Pinpoint the cell where the given text exists, returning its [X, Y] midpoint coordinate. 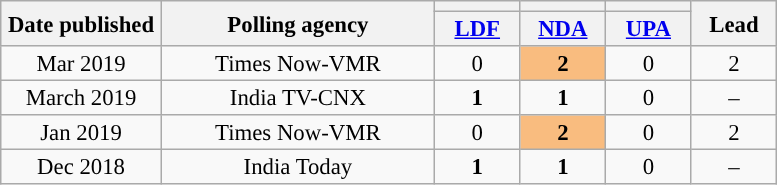
UPA [649, 30]
Polling agency [298, 24]
Mar 2019 [82, 64]
NDA [563, 30]
LDF [477, 30]
March 2019 [82, 98]
India TV-CNX [298, 98]
Lead [734, 24]
Date published [82, 24]
Dec 2018 [82, 168]
India Today [298, 168]
Jan 2019 [82, 132]
